Find where the given text appears and provide that cell's center as (x, y) coordinate. 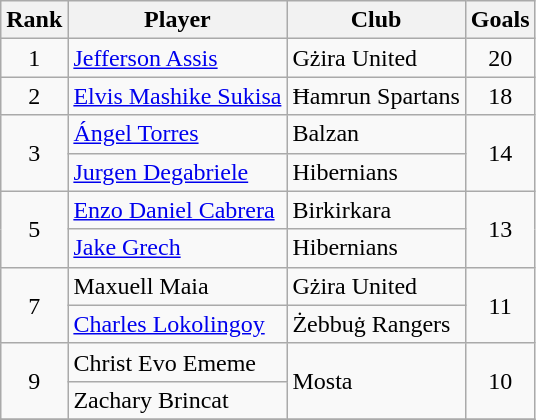
5 (34, 229)
Birkirkara (376, 210)
Mosta (376, 381)
Player (178, 20)
Ħamrun Spartans (376, 96)
3 (34, 153)
9 (34, 381)
Jake Grech (178, 248)
11 (500, 305)
18 (500, 96)
2 (34, 96)
Elvis Mashike Sukisa (178, 96)
Enzo Daniel Cabrera (178, 210)
Jefferson Assis (178, 58)
Charles Lokolingoy (178, 324)
13 (500, 229)
Balzan (376, 134)
Zachary Brincat (178, 400)
1 (34, 58)
Rank (34, 20)
Jurgen Degabriele (178, 172)
Goals (500, 20)
Maxuell Maia (178, 286)
10 (500, 381)
14 (500, 153)
Ángel Torres (178, 134)
Christ Evo Ememe (178, 362)
7 (34, 305)
20 (500, 58)
Żebbuġ Rangers (376, 324)
Club (376, 20)
